Pinpoint the cell where the given text exists, returning its (x, y) midpoint coordinate. 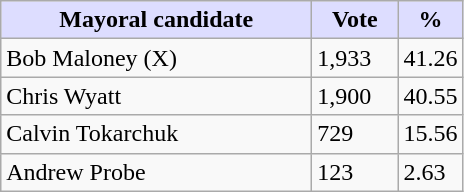
% (430, 20)
41.26 (430, 58)
15.56 (430, 134)
40.55 (430, 96)
Chris Wyatt (156, 96)
1,900 (355, 96)
Andrew Probe (156, 172)
2.63 (430, 172)
123 (355, 172)
1,933 (355, 58)
Bob Maloney (X) (156, 58)
Mayoral candidate (156, 20)
729 (355, 134)
Calvin Tokarchuk (156, 134)
Vote (355, 20)
